Provide the (x, y) coordinate of the cell's center where the given text is located.  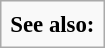
See also: (52, 24)
